For the text-containing cell, return its midpoint in (x, y) coordinate format. 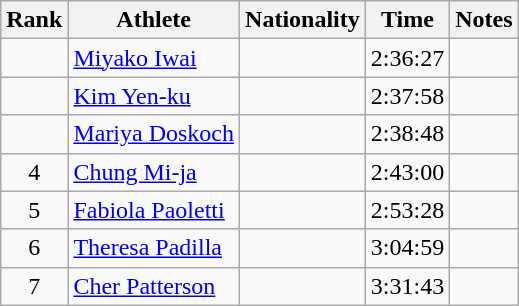
Athlete (154, 20)
2:53:28 (407, 210)
6 (34, 248)
3:31:43 (407, 286)
7 (34, 286)
3:04:59 (407, 248)
Miyako Iwai (154, 58)
2:38:48 (407, 134)
Theresa Padilla (154, 248)
2:43:00 (407, 172)
2:37:58 (407, 96)
Nationality (303, 20)
Mariya Doskoch (154, 134)
4 (34, 172)
Cher Patterson (154, 286)
5 (34, 210)
Time (407, 20)
Rank (34, 20)
Notes (484, 20)
Fabiola Paoletti (154, 210)
Kim Yen-ku (154, 96)
2:36:27 (407, 58)
Chung Mi-ja (154, 172)
